Determine the [X, Y] coordinate at the center of the cell enclosing the given text.  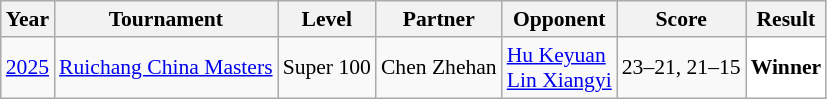
Level [327, 19]
Partner [439, 19]
Tournament [166, 19]
Super 100 [327, 68]
Score [682, 19]
23–21, 21–15 [682, 68]
Winner [786, 68]
Chen Zhehan [439, 68]
Year [28, 19]
Hu Keyuan Lin Xiangyi [560, 68]
Opponent [560, 19]
2025 [28, 68]
Ruichang China Masters [166, 68]
Result [786, 19]
